Identify which cell holds the provided text, then report its [x, y] central coordinate. 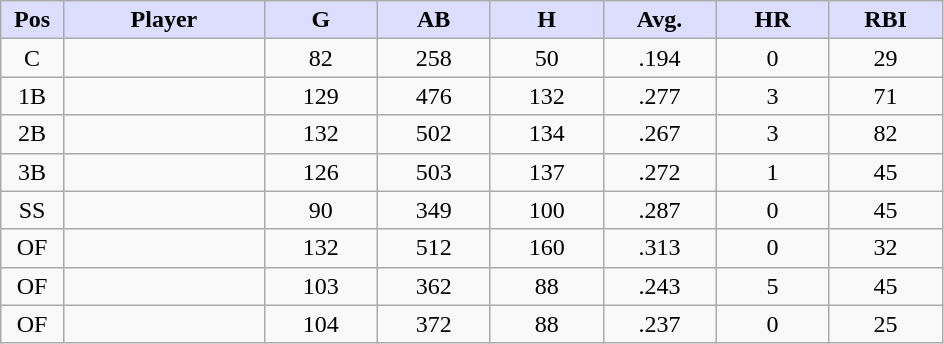
.237 [660, 324]
5 [772, 286]
126 [320, 172]
503 [434, 172]
502 [434, 134]
104 [320, 324]
1B [32, 96]
1 [772, 172]
3B [32, 172]
Pos [32, 20]
100 [546, 210]
.277 [660, 96]
29 [886, 58]
.313 [660, 248]
71 [886, 96]
AB [434, 20]
512 [434, 248]
476 [434, 96]
SS [32, 210]
C [32, 58]
H [546, 20]
160 [546, 248]
Player [164, 20]
32 [886, 248]
.287 [660, 210]
50 [546, 58]
372 [434, 324]
.194 [660, 58]
349 [434, 210]
.272 [660, 172]
2B [32, 134]
362 [434, 286]
HR [772, 20]
25 [886, 324]
.243 [660, 286]
137 [546, 172]
129 [320, 96]
Avg. [660, 20]
90 [320, 210]
RBI [886, 20]
134 [546, 134]
.267 [660, 134]
103 [320, 286]
G [320, 20]
258 [434, 58]
